Capture the cell that displays the provided text and extract its (x, y) central coordinate. 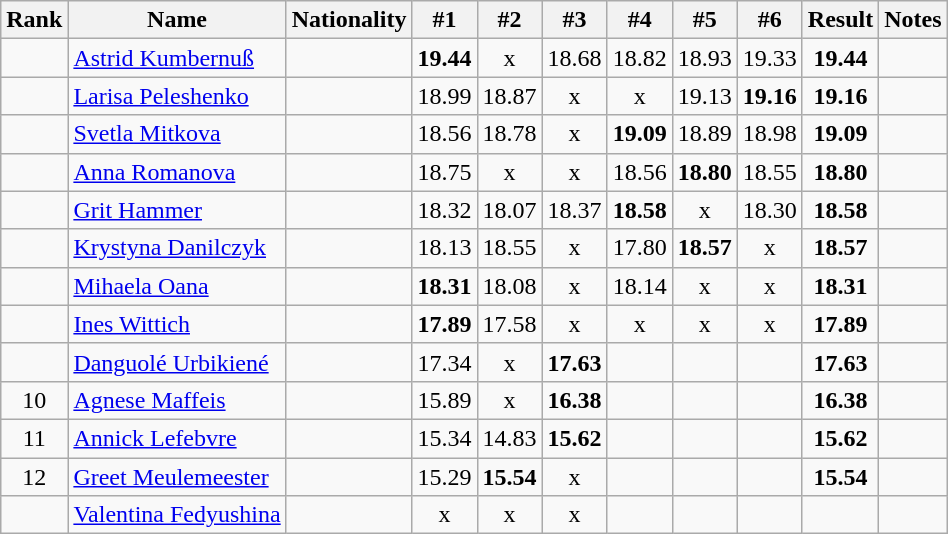
18.37 (574, 210)
19.33 (770, 58)
Astrid Kumbernuß (177, 58)
18.30 (770, 210)
Result (840, 20)
15.29 (444, 477)
Agnese Maffeis (177, 400)
18.14 (640, 286)
18.13 (444, 248)
Annick Lefebvre (177, 438)
#1 (444, 20)
18.07 (510, 210)
Larisa Peleshenko (177, 96)
18.68 (574, 58)
Greet Meulemeester (177, 477)
#3 (574, 20)
Svetla Mitkova (177, 134)
Anna Romanova (177, 172)
18.98 (770, 134)
Valentina Fedyushina (177, 515)
Krystyna Danilczyk (177, 248)
#2 (510, 20)
Rank (34, 20)
18.08 (510, 286)
Notes (913, 20)
18.99 (444, 96)
15.34 (444, 438)
Danguolé Urbikiené (177, 362)
12 (34, 477)
Mihaela Oana (177, 286)
11 (34, 438)
18.93 (704, 58)
Ines Wittich (177, 324)
Grit Hammer (177, 210)
18.75 (444, 172)
18.82 (640, 58)
Name (177, 20)
17.58 (510, 324)
18.32 (444, 210)
#4 (640, 20)
19.13 (704, 96)
#6 (770, 20)
Nationality (349, 20)
18.87 (510, 96)
17.34 (444, 362)
14.83 (510, 438)
15.89 (444, 400)
18.78 (510, 134)
18.89 (704, 134)
10 (34, 400)
#5 (704, 20)
17.80 (640, 248)
